Return [x, y] of the center of cell containing provided text 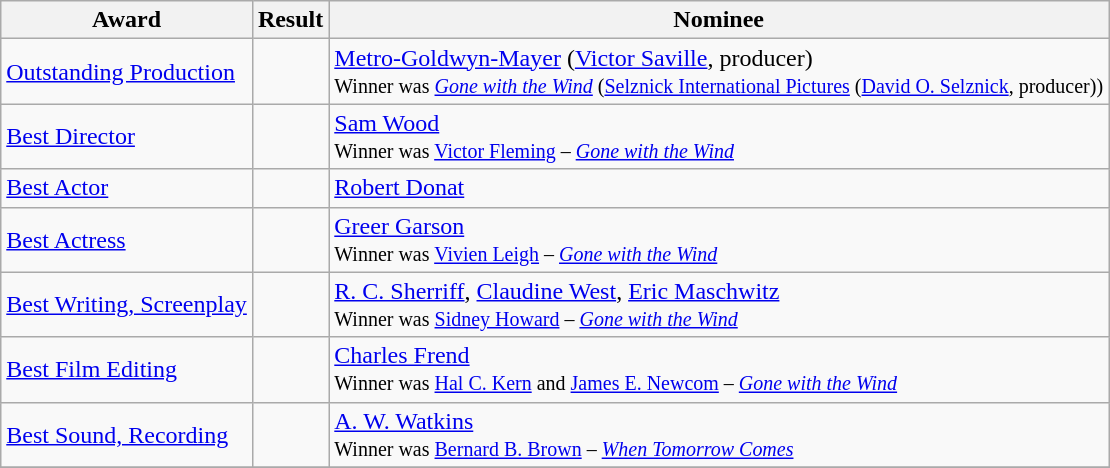
Greer Garson Winner was Vivien Leigh – Gone with the Wind [719, 240]
Sam Wood Winner was Victor Fleming – Gone with the Wind [719, 136]
Best Actor [127, 188]
Result [290, 20]
Best Film Editing [127, 370]
Best Actress [127, 240]
R. C. Sherriff, Claudine West, Eric Maschwitz Winner was Sidney Howard – Gone with the Wind [719, 304]
Outstanding Production [127, 72]
Nominee [719, 20]
Metro-Goldwyn-Mayer (Victor Saville, producer) Winner was Gone with the Wind (Selznick International Pictures (David O. Selznick, producer)) [719, 72]
Best Director [127, 136]
Best Writing, Screenplay [127, 304]
Best Sound, Recording [127, 434]
Award [127, 20]
Robert Donat [719, 188]
Charles Frend Winner was Hal C. Kern and James E. Newcom – Gone with the Wind [719, 370]
A. W. Watkins Winner was Bernard B. Brown – When Tomorrow Comes [719, 434]
